Output the (X, Y) coordinate of the center of the cell containing the given text.  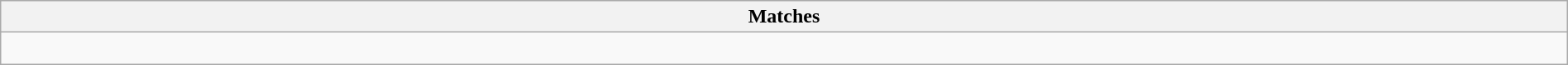
Matches (784, 17)
